Extract the [X, Y] coordinate from the center of the cell holding the provided text.  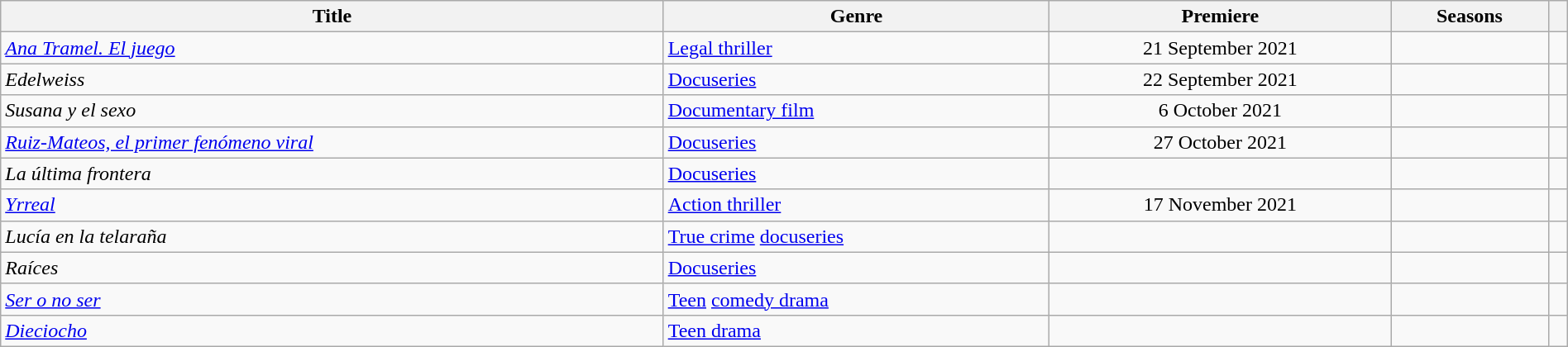
La última frontera [332, 173]
True crime docuseries [857, 236]
21 September 2021 [1221, 48]
Susana y el sexo [332, 111]
Title [332, 17]
Documentary film [857, 111]
Lucía en la telaraña [332, 236]
Ruiz-Mateos, el primer fenómeno viral [332, 142]
Premiere [1221, 17]
Legal thriller [857, 48]
Ana Tramel. El juego [332, 48]
Genre [857, 17]
27 October 2021 [1221, 142]
Raíces [332, 268]
Edelweiss [332, 79]
Dieciocho [332, 330]
6 October 2021 [1221, 111]
Ser o no ser [332, 299]
Teen comedy drama [857, 299]
Seasons [1470, 17]
Action thriller [857, 205]
22 September 2021 [1221, 79]
Yrreal [332, 205]
17 November 2021 [1221, 205]
Teen drama [857, 330]
